Provide the (X, Y) coordinate of the cell's center where the given text is located.  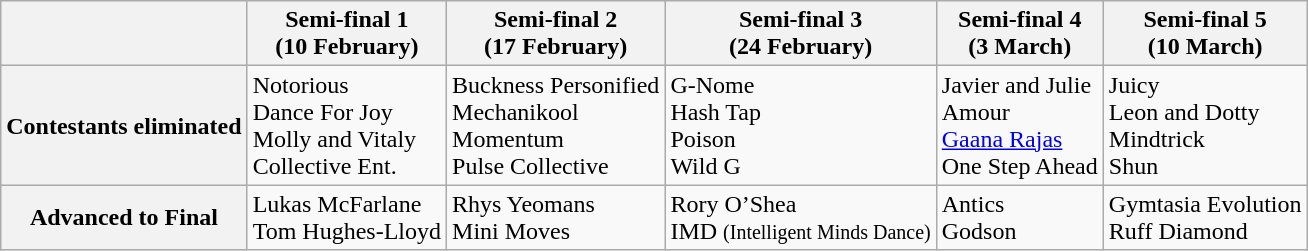
JuicyLeon and DottyMindtrickShun (1205, 126)
Semi-final 5(10 March) (1205, 34)
G-NomeHash TapPoisonWild G (800, 126)
Lukas McFarlaneTom Hughes-Lloyd (346, 218)
Rhys YeomansMini Moves (556, 218)
Semi-final 4(3 March) (1020, 34)
Advanced to Final (124, 218)
Javier and JulieAmourGaana RajasOne Step Ahead (1020, 126)
Semi-final 3(24 February) (800, 34)
Buckness PersonifiedMechanikoolMomentumPulse Collective (556, 126)
AnticsGodson (1020, 218)
Semi-final 1(10 February) (346, 34)
Contestants eliminated (124, 126)
Gymtasia EvolutionRuff Diamond (1205, 218)
NotoriousDance For JoyMolly and VitalyCollective Ent. (346, 126)
Rory O’SheaIMD (Intelligent Minds Dance) (800, 218)
Semi-final 2(17 February) (556, 34)
